Provide the (X, Y) coordinate of the cell's center where the given text is located.  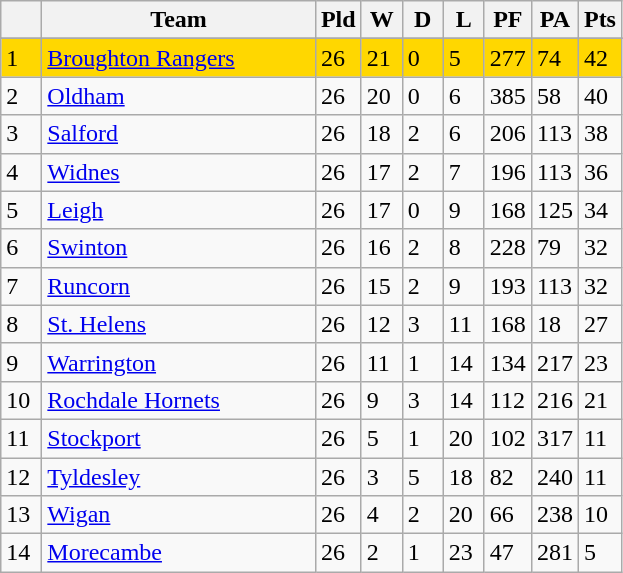
36 (600, 172)
34 (600, 210)
238 (554, 515)
D (422, 20)
Stockport (179, 438)
Tyldesley (179, 477)
82 (508, 477)
Leigh (179, 210)
Pld (338, 20)
74 (554, 58)
196 (508, 172)
193 (508, 286)
42 (600, 58)
Broughton Rangers (179, 58)
38 (600, 134)
206 (508, 134)
281 (554, 553)
Swinton (179, 248)
277 (508, 58)
W (382, 20)
PA (554, 20)
216 (554, 400)
Warrington (179, 362)
66 (508, 515)
Wigan (179, 515)
228 (508, 248)
Rochdale Hornets (179, 400)
Team (179, 20)
79 (554, 248)
134 (508, 362)
125 (554, 210)
Salford (179, 134)
40 (600, 96)
Pts (600, 20)
240 (554, 477)
PF (508, 20)
102 (508, 438)
47 (508, 553)
15 (382, 286)
Widnes (179, 172)
St. Helens (179, 324)
112 (508, 400)
385 (508, 96)
317 (554, 438)
16 (382, 248)
27 (600, 324)
L (464, 20)
Oldham (179, 96)
58 (554, 96)
13 (22, 515)
Runcorn (179, 286)
Morecambe (179, 553)
217 (554, 362)
